Determine the [X, Y] coordinate at the center of the cell enclosing the given text.  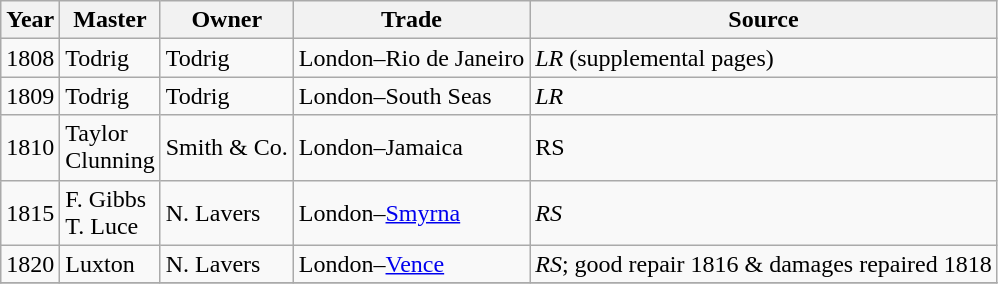
TaylorClunning [110, 148]
1815 [30, 212]
London–Vence [411, 264]
1809 [30, 96]
LR (supplemental pages) [764, 58]
Year [30, 20]
London–Rio de Janeiro [411, 58]
RS; good repair 1816 & damages repaired 1818 [764, 264]
LR [764, 96]
Owner [226, 20]
Master [110, 20]
1820 [30, 264]
1810 [30, 148]
F. GibbsT. Luce [110, 212]
Source [764, 20]
Trade [411, 20]
1808 [30, 58]
Luxton [110, 264]
London–South Seas [411, 96]
London–Jamaica [411, 148]
London–Smyrna [411, 212]
Smith & Co. [226, 148]
